Locate the cell with the specified text and output its [x, y] center coordinate. 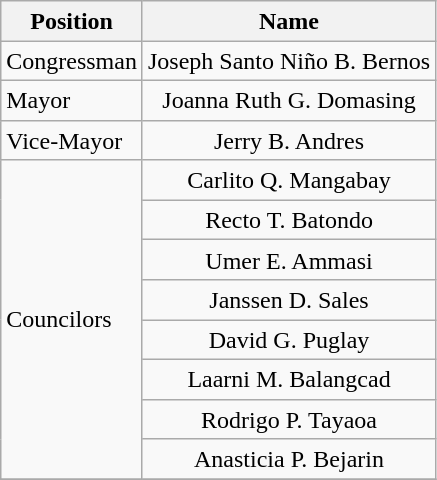
Janssen D. Sales [288, 300]
Congressman [72, 61]
Laarni M. Balangcad [288, 379]
Name [288, 21]
Jerry B. Andres [288, 140]
Joanna Ruth G. Domasing [288, 100]
Vice-Mayor [72, 140]
Rodrigo P. Tayaoa [288, 419]
David G. Puglay [288, 340]
Position [72, 21]
Councilors [72, 320]
Mayor [72, 100]
Anasticia P. Bejarin [288, 459]
Umer E. Ammasi [288, 260]
Recto T. Batondo [288, 220]
Joseph Santo Niño B. Bernos [288, 61]
Carlito Q. Mangabay [288, 180]
